Output the [x, y] coordinate of the center of the cell containing the given text.  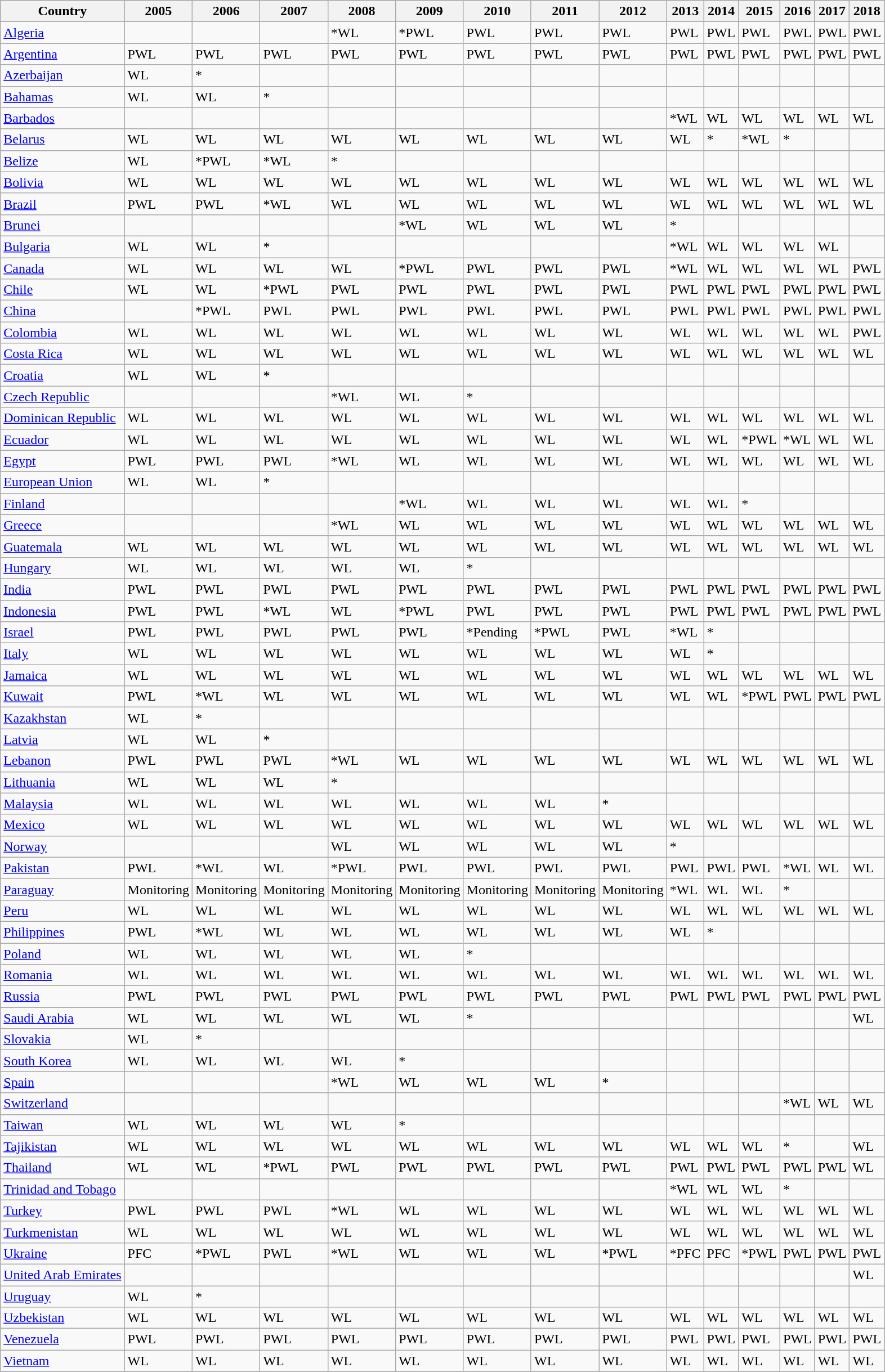
2015 [759, 11]
Guatemala [62, 546]
Kazakhstan [62, 718]
Tajikistan [62, 1146]
Italy [62, 654]
Belarus [62, 140]
European Union [62, 482]
2016 [798, 11]
Algeria [62, 33]
2009 [430, 11]
*PFC [685, 1253]
Barbados [62, 118]
China [62, 311]
Latvia [62, 739]
2005 [158, 11]
Azerbaijan [62, 75]
Bolivia [62, 182]
2017 [832, 11]
Philippines [62, 932]
Argentina [62, 54]
Mexico [62, 825]
Kuwait [62, 697]
Slovakia [62, 1039]
Venezuela [62, 1339]
Croatia [62, 375]
Colombia [62, 333]
Indonesia [62, 611]
Turkmenistan [62, 1232]
2010 [497, 11]
Switzerland [62, 1104]
Norway [62, 846]
Egypt [62, 461]
2008 [361, 11]
Bahamas [62, 97]
Malaysia [62, 804]
Taiwan [62, 1125]
Saudi Arabia [62, 1018]
Uzbekistan [62, 1318]
Belize [62, 161]
Vietnam [62, 1361]
2018 [867, 11]
United Arab Emirates [62, 1275]
South Korea [62, 1061]
Jamaica [62, 675]
Dominican Republic [62, 418]
Thailand [62, 1168]
Lithuania [62, 782]
Greece [62, 525]
2011 [565, 11]
Spain [62, 1082]
2013 [685, 11]
Bulgaria [62, 246]
2007 [294, 11]
Brazil [62, 204]
Romania [62, 975]
Paraguay [62, 889]
2014 [721, 11]
Pakistan [62, 868]
2006 [226, 11]
Hungary [62, 568]
Czech Republic [62, 397]
Chile [62, 290]
Russia [62, 997]
Country [62, 11]
Brunei [62, 225]
Uruguay [62, 1296]
India [62, 589]
Lebanon [62, 761]
Costa Rica [62, 354]
Canada [62, 268]
Ukraine [62, 1253]
Poland [62, 954]
2012 [633, 11]
Trinidad and Tobago [62, 1189]
Israel [62, 633]
Turkey [62, 1210]
Finland [62, 504]
*Pending [497, 633]
Peru [62, 911]
Ecuador [62, 440]
